Provide the [x, y] coordinate of the cell's center where the given text is located.  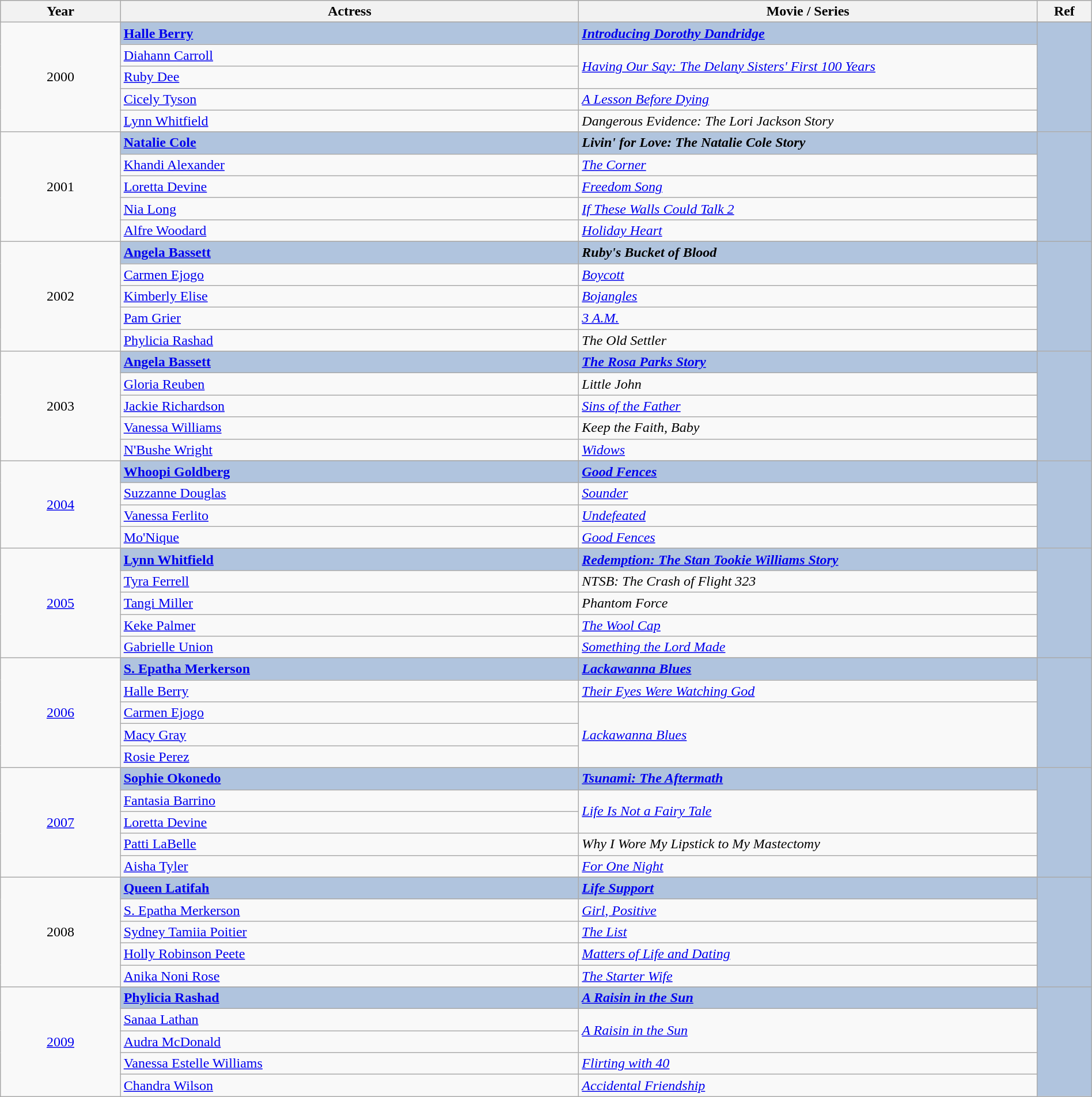
If These Walls Could Talk 2 [808, 208]
The Starter Wife [808, 976]
3 A.M. [808, 318]
Macy Gray [350, 735]
The List [808, 932]
Keke Palmer [350, 625]
Holly Robinson Peete [350, 954]
Tsunami: The Aftermath [808, 779]
2008 [60, 932]
Introducing Dorothy Dandridge [808, 33]
Livin' for Love: The Natalie Cole Story [808, 143]
Kimberly Elise [350, 297]
2006 [60, 713]
Khandi Alexander [350, 165]
Something the Lord Made [808, 647]
Nia Long [350, 208]
Phantom Force [808, 603]
Queen Latifah [350, 888]
Pam Grier [350, 318]
Keep the Faith, Baby [808, 428]
The Wool Cap [808, 625]
Vanessa Williams [350, 428]
The Corner [808, 165]
Sanaa Lathan [350, 1020]
Gabrielle Union [350, 647]
Girl, Positive [808, 910]
Ruby's Bucket of Blood [808, 252]
Alfre Woodard [350, 230]
2007 [60, 822]
Vanessa Estelle Williams [350, 1064]
Tyra Ferrell [350, 581]
2009 [60, 1042]
Why I Wore My Lipstick to My Mastectomy [808, 844]
Audra McDonald [350, 1042]
Redemption: The Stan Tookie Williams Story [808, 559]
Having Our Say: The Delany Sisters' First 100 Years [808, 66]
For One Night [808, 866]
Sophie Okonedo [350, 779]
Anika Noni Rose [350, 976]
Sins of the Father [808, 406]
Accidental Friendship [808, 1085]
Vanessa Ferlito [350, 515]
Sydney Tamiia Poitier [350, 932]
Flirting with 40 [808, 1064]
Dangerous Evidence: The Lori Jackson Story [808, 121]
Aisha Tyler [350, 866]
Widows [808, 450]
N'Bushe Wright [350, 450]
Cicely Tyson [350, 99]
NTSB: The Crash of Flight 323 [808, 581]
Mo'Nique [350, 537]
Chandra Wilson [350, 1085]
2000 [60, 77]
Patti LaBelle [350, 844]
2002 [60, 296]
Movie / Series [808, 12]
A Lesson Before Dying [808, 99]
2005 [60, 603]
Freedom Song [808, 187]
Rosie Perez [350, 757]
Tangi Miller [350, 603]
Undefeated [808, 515]
Ruby Dee [350, 77]
Holiday Heart [808, 230]
The Rosa Parks Story [808, 362]
Natalie Cole [350, 143]
Matters of Life and Dating [808, 954]
Boycott [808, 275]
The Old Settler [808, 340]
2003 [60, 406]
Actress [350, 12]
Suzzanne Douglas [350, 494]
Fantasia Barrino [350, 800]
Life Is Not a Fairy Tale [808, 811]
Gloria Reuben [350, 384]
Ref [1064, 12]
Sounder [808, 494]
Their Eyes Were Watching God [808, 691]
Bojangles [808, 297]
2001 [60, 187]
Whoopi Goldberg [350, 472]
Life Support [808, 888]
Jackie Richardson [350, 406]
Diahann Carroll [350, 55]
Little John [808, 384]
2004 [60, 504]
Year [60, 12]
